Pinpoint the cell where the given text exists, returning its (X, Y) midpoint coordinate. 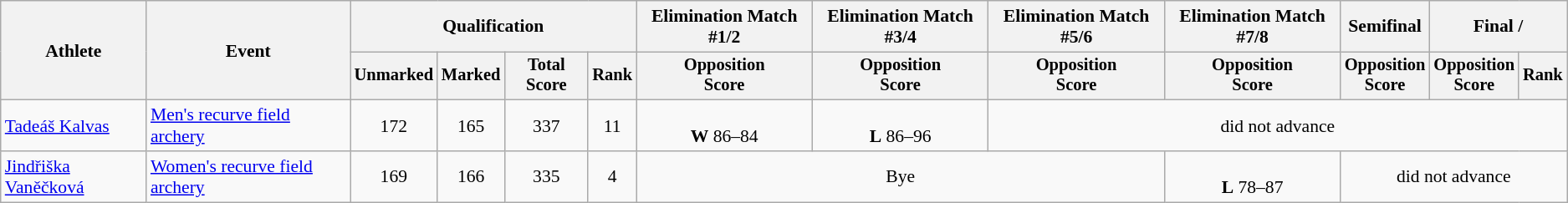
Event (248, 50)
Elimination Match #1/2 (724, 27)
L 86–96 (900, 125)
Final / (1498, 27)
Athlete (74, 50)
4 (612, 177)
165 (471, 125)
Men's recurve field archery (248, 125)
Women's recurve field archery (248, 177)
Elimination Match #7/8 (1252, 27)
Qualification (493, 27)
166 (471, 177)
Marked (471, 76)
337 (546, 125)
11 (612, 125)
Tadeáš Kalvas (74, 125)
Bye (900, 177)
172 (394, 125)
Jindřiška Vaněčková (74, 177)
L 78–87 (1252, 177)
Semifinal (1385, 27)
Total Score (546, 76)
Elimination Match #3/4 (900, 27)
W 86–84 (724, 125)
Elimination Match #5/6 (1076, 27)
335 (546, 177)
169 (394, 177)
Unmarked (394, 76)
